Identify which cell holds the provided text, then report its [X, Y] central coordinate. 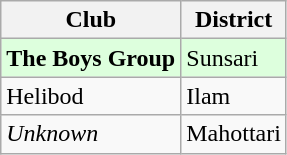
The Boys Group [91, 58]
District [234, 20]
Sunsari [234, 58]
Mahottari [234, 134]
Helibod [91, 96]
Club [91, 20]
Ilam [234, 96]
Unknown [91, 134]
